Determine the [X, Y] coordinate at the center of the cell enclosing the given text.  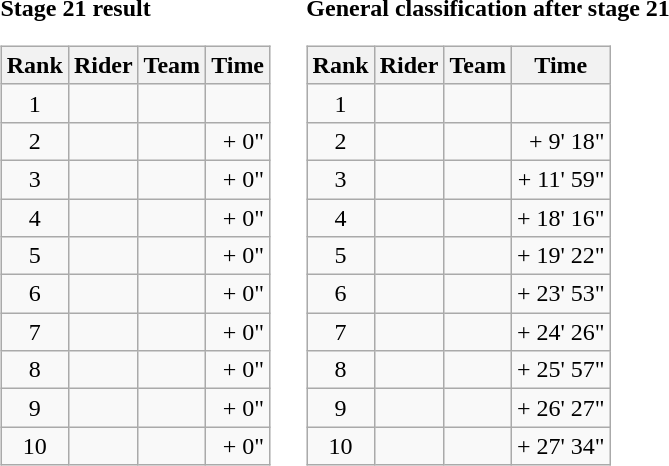
+ 27' 34" [560, 446]
+ 23' 53" [560, 294]
+ 24' 26" [560, 332]
+ 18' 16" [560, 217]
+ 26' 27" [560, 408]
+ 11' 59" [560, 179]
+ 25' 57" [560, 370]
+ 19' 22" [560, 256]
+ 9' 18" [560, 141]
